Extract the [X, Y] coordinate from the center of the cell holding the provided text.  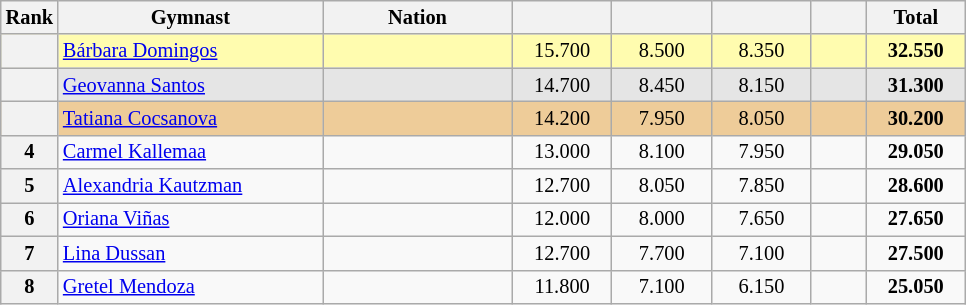
14.200 [562, 118]
Alexandria Kautzman [190, 186]
Gymnast [190, 17]
Rank [30, 17]
11.800 [562, 287]
Total [916, 17]
12.000 [562, 219]
8.350 [762, 51]
7.650 [762, 219]
15.700 [562, 51]
Oriana Viñas [190, 219]
8 [30, 287]
31.300 [916, 85]
Bárbara Domingos [190, 51]
30.200 [916, 118]
6.150 [762, 287]
7 [30, 253]
Carmel Kallemaa [190, 152]
8.100 [662, 152]
Tatiana Cocsanova [190, 118]
27.500 [916, 253]
14.700 [562, 85]
Gretel Mendoza [190, 287]
Geovanna Santos [190, 85]
25.050 [916, 287]
5 [30, 186]
32.550 [916, 51]
8.450 [662, 85]
29.050 [916, 152]
8.000 [662, 219]
27.650 [916, 219]
8.150 [762, 85]
7.700 [662, 253]
4 [30, 152]
7.850 [762, 186]
13.000 [562, 152]
6 [30, 219]
Lina Dussan [190, 253]
28.600 [916, 186]
8.500 [662, 51]
Nation [418, 17]
